Output the [x, y] coordinate of the center of the cell containing the given text.  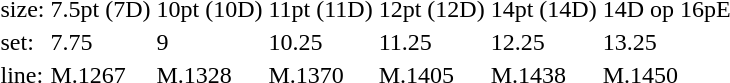
7.75 [100, 42]
12.25 [544, 42]
10.25 [320, 42]
11.25 [432, 42]
9 [210, 42]
